Locate the cell with the specified text and output its [x, y] center coordinate. 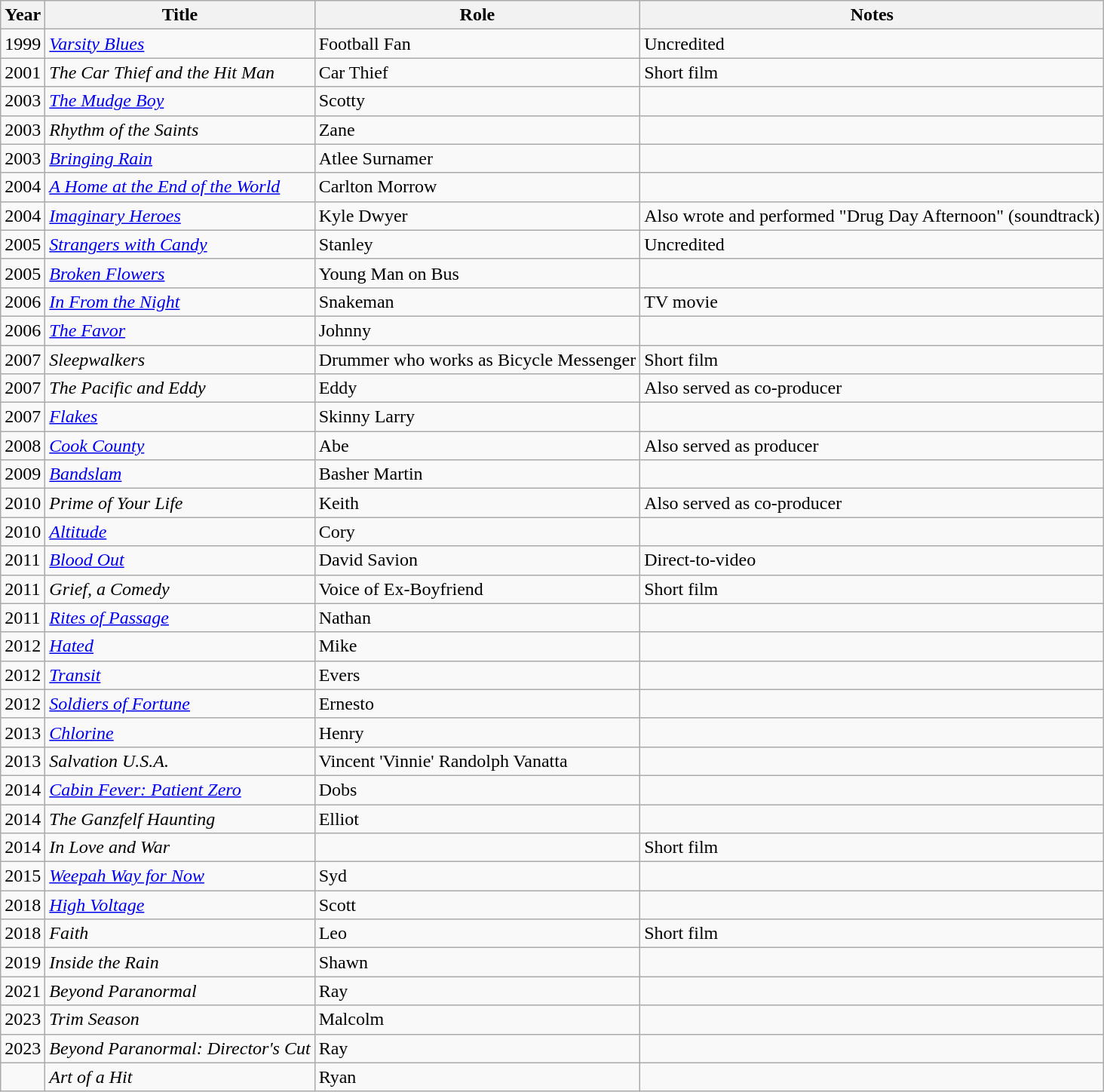
Dobs [477, 790]
Zane [477, 130]
Johnny [477, 330]
Inside the Rain [179, 962]
2019 [23, 962]
Salvation U.S.A. [179, 761]
Stanley [477, 244]
Elliot [477, 818]
In From the Night [179, 302]
Blood Out [179, 560]
Altitude [179, 532]
The Mudge Boy [179, 101]
Football Fan [477, 44]
Leo [477, 934]
1999 [23, 44]
Year [23, 15]
The Pacific and Eddy [179, 388]
Shawn [477, 962]
Cory [477, 532]
In Love and War [179, 848]
Kyle Dwyer [477, 216]
2021 [23, 991]
Soldiers of Fortune [179, 704]
Scotty [477, 101]
Trim Season [179, 1020]
High Voltage [179, 905]
TV movie [872, 302]
Car Thief [477, 72]
Broken Flowers [179, 273]
Rhythm of the Saints [179, 130]
2015 [23, 876]
Also wrote and performed "Drug Day Afternoon" (soundtrack) [872, 216]
Hated [179, 646]
Cook County [179, 446]
Mike [477, 646]
Bandslam [179, 474]
Ryan [477, 1077]
The Car Thief and the Hit Man [179, 72]
Prime of Your Life [179, 503]
Atlee Surnamer [477, 158]
Transit [179, 675]
The Ganzfelf Haunting [179, 818]
Strangers with Candy [179, 244]
Varsity Blues [179, 44]
Syd [477, 876]
Rites of Passage [179, 618]
Title [179, 15]
Role [477, 15]
The Favor [179, 330]
Sleepwalkers [179, 360]
Chlorine [179, 732]
Faith [179, 934]
Beyond Paranormal: Director's Cut [179, 1048]
Nathan [477, 618]
Bringing Rain [179, 158]
Cabin Fever: Patient Zero [179, 790]
Voice of Ex-Boyfriend [477, 589]
Grief, a Comedy [179, 589]
2008 [23, 446]
Carlton Morrow [477, 187]
Evers [477, 675]
David Savion [477, 560]
Scott [477, 905]
Drummer who works as Bicycle Messenger [477, 360]
Ernesto [477, 704]
Basher Martin [477, 474]
Eddy [477, 388]
2009 [23, 474]
Notes [872, 15]
Snakeman [477, 302]
Also served as producer [872, 446]
2001 [23, 72]
Skinny Larry [477, 417]
Imaginary Heroes [179, 216]
Keith [477, 503]
Henry [477, 732]
Beyond Paranormal [179, 991]
Vincent 'Vinnie' Randolph Vanatta [477, 761]
Direct-to-video [872, 560]
A Home at the End of the World [179, 187]
Art of a Hit [179, 1077]
Flakes [179, 417]
Weepah Way for Now [179, 876]
Abe [477, 446]
Young Man on Bus [477, 273]
Malcolm [477, 1020]
